Extract the (X, Y) coordinate from the center of the cell holding the provided text.  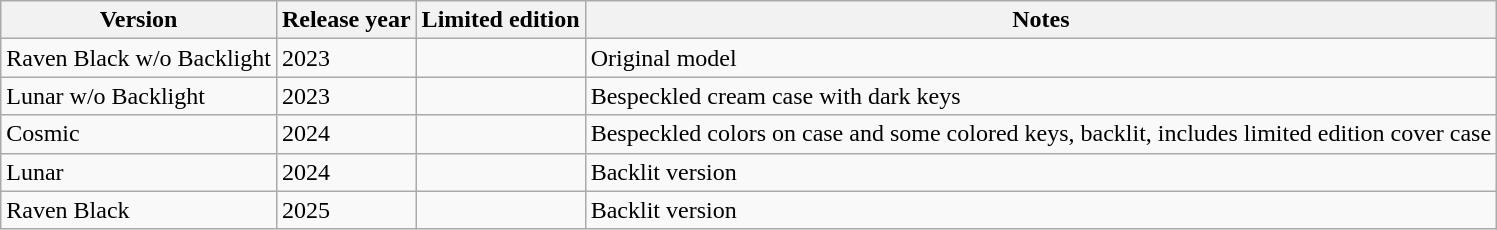
Bespeckled colors on case and some colored keys, backlit, includes limited edition cover case (1040, 134)
Raven Black w/o Backlight (139, 58)
Original model (1040, 58)
Raven Black (139, 210)
Lunar w/o Backlight (139, 96)
Cosmic (139, 134)
Release year (346, 20)
Lunar (139, 172)
Bespeckled cream case with dark keys (1040, 96)
Notes (1040, 20)
Version (139, 20)
2025 (346, 210)
Limited edition (500, 20)
